For the text-containing cell, return its midpoint in [x, y] coordinate format. 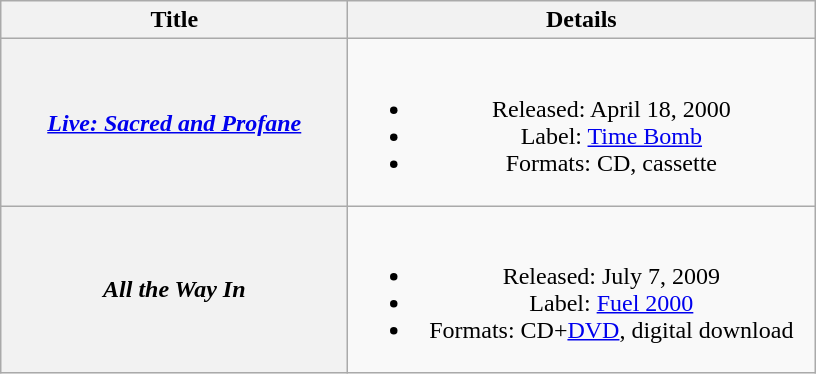
Released: April 18, 2000Label: Time BombFormats: CD, cassette [582, 122]
Title [174, 20]
Released: July 7, 2009Label: Fuel 2000Formats: CD+DVD, digital download [582, 290]
Live: Sacred and Profane [174, 122]
Details [582, 20]
All the Way In [174, 290]
